Pinpoint the cell where the given text exists, returning its [x, y] midpoint coordinate. 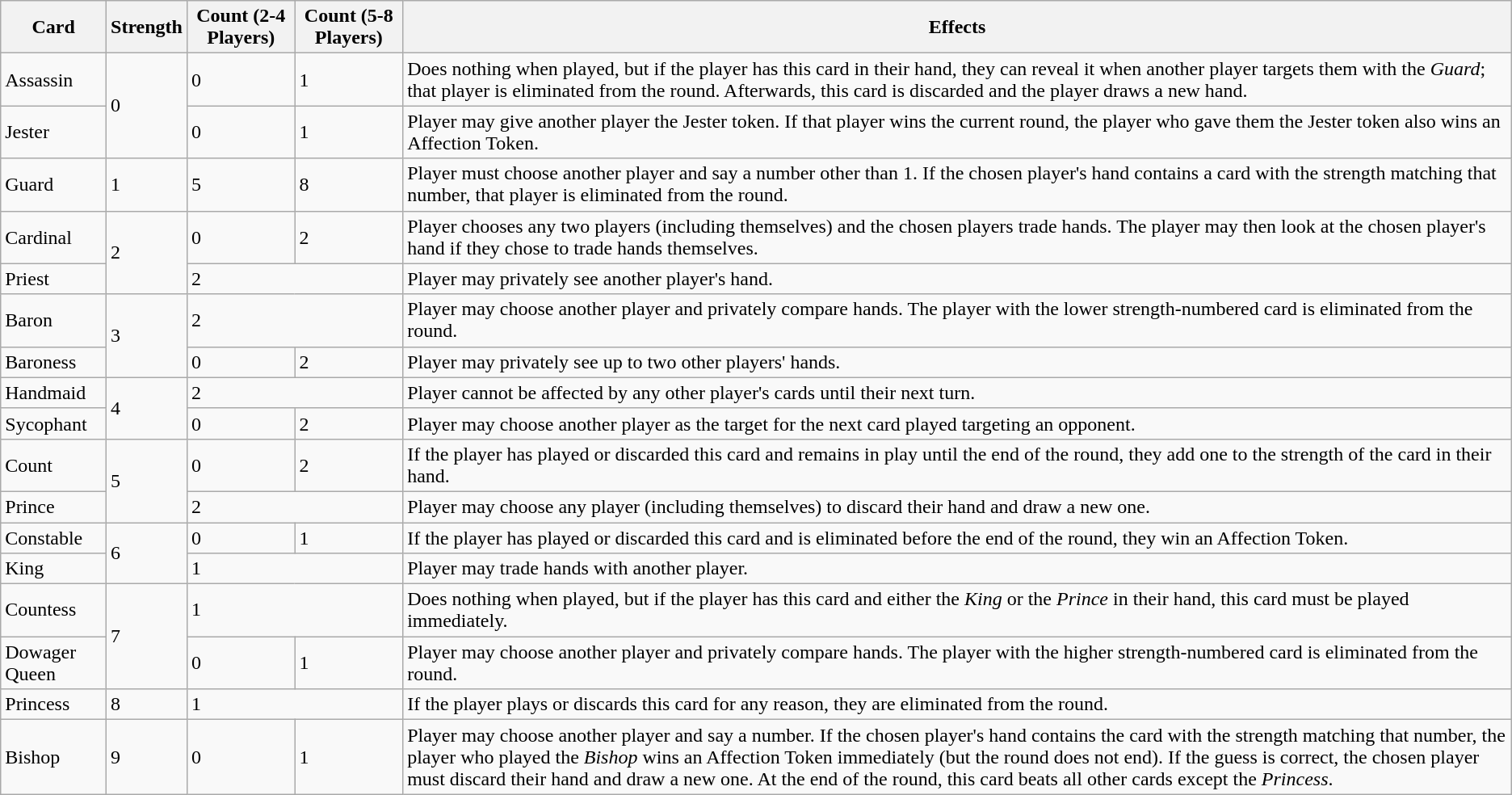
Priest [53, 279]
Countess [53, 611]
4 [147, 408]
Card [53, 27]
Sycophant [53, 423]
Player may trade hands with another player. [958, 569]
Guard [53, 184]
Baroness [53, 362]
Player cannot be affected by any other player's cards until their next turn. [958, 393]
9 [147, 757]
Handmaid [53, 393]
Count [53, 465]
Player may choose another player and privately compare hands. The player with the higher strength-numbered card is eliminated from the round. [958, 662]
Player may choose another player and privately compare hands. The player with the lower strength-numbered card is eliminated from the round. [958, 320]
Player may choose any player (including themselves) to discard their hand and draw a new one. [958, 507]
6 [147, 553]
Strength [147, 27]
Assassin [53, 79]
Baron [53, 320]
Count (5-8 Players) [349, 27]
Prince [53, 507]
Does nothing when played, but if the player has this card and either the King or the Prince in their hand, this card must be played immediately. [958, 611]
If the player has played or discarded this card and is eliminated before the end of the round, they win an Affection Token. [958, 537]
Player may privately see another player's hand. [958, 279]
King [53, 569]
Bishop [53, 757]
Dowager Queen [53, 662]
Player may privately see up to two other players' hands. [958, 362]
Count (2-4 Players) [241, 27]
Jester [53, 132]
Effects [958, 27]
Cardinal [53, 238]
7 [147, 637]
If the player plays or discards this card for any reason, they are eliminated from the round. [958, 705]
Princess [53, 705]
Constable [53, 537]
3 [147, 336]
Player may choose another player as the target for the next card played targeting an opponent. [958, 423]
